Scan for the cell matching the given text and deliver its [X, Y] coordinate at center. 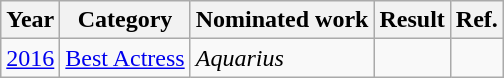
Result [412, 20]
Nominated work [282, 20]
Year [30, 20]
Ref. [476, 20]
Category [125, 20]
2016 [30, 58]
Aquarius [282, 58]
Best Actress [125, 58]
